Pinpoint the cell where the given text exists, returning its (x, y) midpoint coordinate. 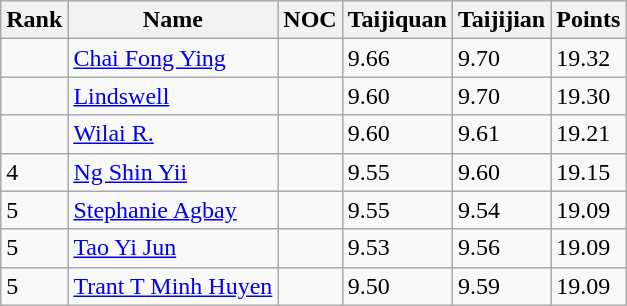
19.15 (588, 172)
9.66 (397, 58)
Taijijian (501, 20)
Tao Yi Jun (173, 248)
Rank (34, 20)
Taijiquan (397, 20)
19.30 (588, 96)
Chai Fong Ying (173, 58)
Trant T Minh Huyen (173, 286)
NOC (310, 20)
9.53 (397, 248)
Lindswell (173, 96)
9.59 (501, 286)
9.54 (501, 210)
Stephanie Agbay (173, 210)
19.32 (588, 58)
19.21 (588, 134)
9.61 (501, 134)
9.56 (501, 248)
9.50 (397, 286)
4 (34, 172)
Wilai R. (173, 134)
Name (173, 20)
Ng Shin Yii (173, 172)
Points (588, 20)
